Locate the cell with the specified text and output its (x, y) center coordinate. 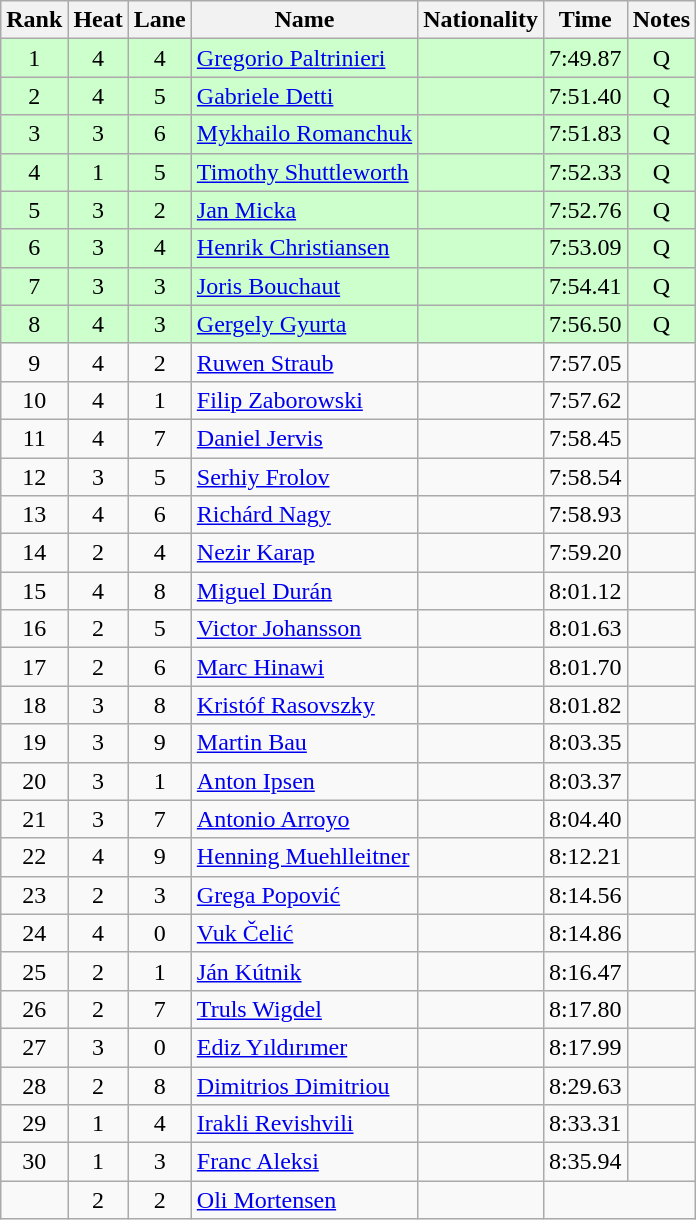
23 (34, 895)
7:57.62 (585, 400)
Grega Popović (304, 895)
27 (34, 1047)
8:14.86 (585, 933)
17 (34, 667)
Joris Bouchaut (304, 286)
Ruwen Straub (304, 362)
Martin Bau (304, 743)
18 (34, 705)
22 (34, 857)
Heat (98, 20)
Rank (34, 20)
24 (34, 933)
Truls Wigdel (304, 1009)
Oli Mortensen (304, 1200)
Ediz Yıldırımer (304, 1047)
7:51.83 (585, 134)
Ján Kútnik (304, 971)
Gabriele Detti (304, 96)
25 (34, 971)
Daniel Jervis (304, 438)
Filip Zaborowski (304, 400)
7:56.50 (585, 324)
7:58.54 (585, 477)
12 (34, 477)
8:33.31 (585, 1124)
7:54.41 (585, 286)
Dimitrios Dimitriou (304, 1085)
Antonio Arroyo (304, 819)
Vuk Čelić (304, 933)
7:49.87 (585, 58)
7:52.76 (585, 210)
Irakli Revishvili (304, 1124)
Miguel Durán (304, 591)
7:58.45 (585, 438)
8:01.82 (585, 705)
8:01.63 (585, 629)
7:52.33 (585, 172)
7:58.93 (585, 515)
Name (304, 20)
26 (34, 1009)
20 (34, 781)
8:03.37 (585, 781)
Notes (661, 20)
Gregorio Paltrinieri (304, 58)
10 (34, 400)
7:59.20 (585, 553)
Henrik Christiansen (304, 248)
Jan Micka (304, 210)
Kristóf Rasovszky (304, 705)
28 (34, 1085)
8:17.80 (585, 1009)
30 (34, 1162)
14 (34, 553)
15 (34, 591)
8:29.63 (585, 1085)
Franc Aleksi (304, 1162)
8:01.70 (585, 667)
8:16.47 (585, 971)
Time (585, 20)
7:57.05 (585, 362)
7:53.09 (585, 248)
Nationality (481, 20)
7:51.40 (585, 96)
8:03.35 (585, 743)
8:01.12 (585, 591)
8:04.40 (585, 819)
19 (34, 743)
Anton Ipsen (304, 781)
Richárd Nagy (304, 515)
8:35.94 (585, 1162)
Mykhailo Romanchuk (304, 134)
Gergely Gyurta (304, 324)
Lane (160, 20)
Henning Muehlleitner (304, 857)
13 (34, 515)
8:12.21 (585, 857)
8:17.99 (585, 1047)
29 (34, 1124)
Timothy Shuttleworth (304, 172)
Marc Hinawi (304, 667)
Nezir Karap (304, 553)
11 (34, 438)
Serhiy Frolov (304, 477)
Victor Johansson (304, 629)
16 (34, 629)
8:14.56 (585, 895)
21 (34, 819)
